Detect which cell encompasses the target text, then output its [x, y] center coordinate. 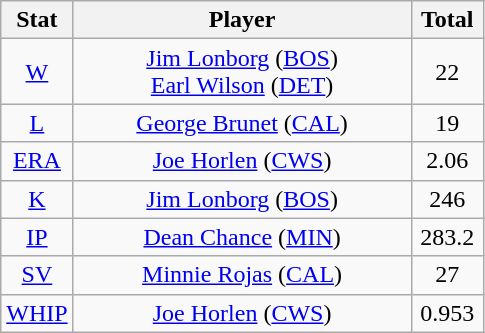
L [37, 123]
2.06 [447, 161]
27 [447, 275]
0.953 [447, 313]
19 [447, 123]
IP [37, 237]
Minnie Rojas (CAL) [242, 275]
Dean Chance (MIN) [242, 237]
283.2 [447, 237]
Jim Lonborg (BOS) [242, 199]
Stat [37, 20]
Jim Lonborg (BOS)Earl Wilson (DET) [242, 72]
W [37, 72]
Player [242, 20]
George Brunet (CAL) [242, 123]
22 [447, 72]
WHIP [37, 313]
SV [37, 275]
246 [447, 199]
Total [447, 20]
K [37, 199]
ERA [37, 161]
